Determine the (X, Y) coordinate at the center of the cell enclosing the given text.  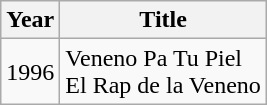
Veneno Pa Tu PielEl Rap de la Veneno (164, 72)
Year (30, 20)
Title (164, 20)
1996 (30, 72)
